Return [x, y] of the center of cell containing provided text 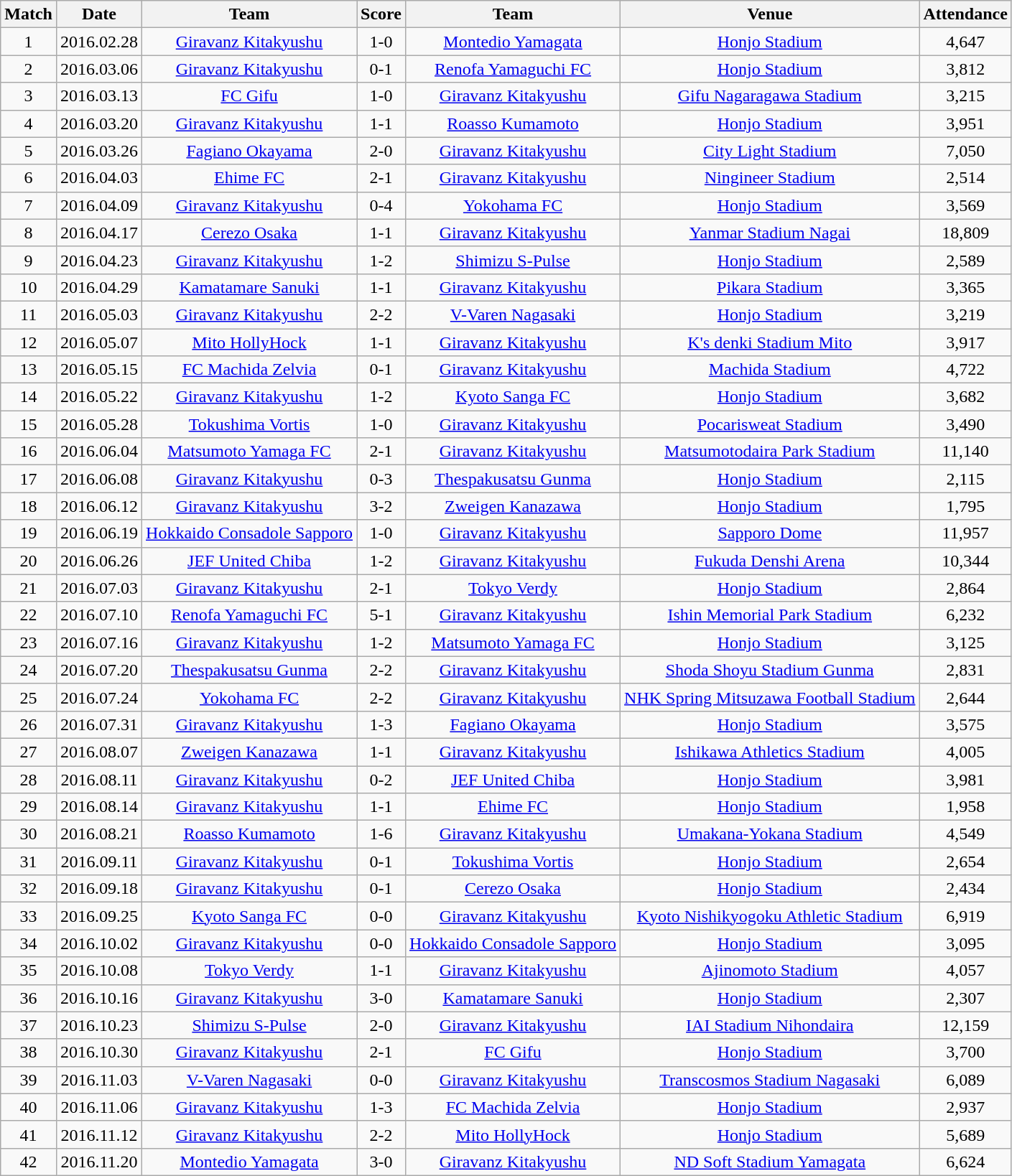
Pocarisweat Stadium [770, 424]
Attendance [965, 14]
2016.07.31 [99, 724]
Gifu Nagaragawa Stadium [770, 96]
2,831 [965, 670]
City Light Stadium [770, 151]
2016.02.28 [99, 42]
20 [29, 561]
2016.09.25 [99, 916]
6,232 [965, 615]
2016.05.22 [99, 397]
2016.11.20 [99, 1162]
4,057 [965, 971]
4,005 [965, 752]
Ishikawa Athletics Stadium [770, 752]
1,958 [965, 807]
Score [381, 14]
35 [29, 971]
3,575 [965, 724]
3,219 [965, 314]
12,159 [965, 1025]
IAI Stadium Nihondaira [770, 1025]
Matsumotodaira Park Stadium [770, 452]
5-1 [381, 615]
2016.08.21 [99, 834]
27 [29, 752]
2,589 [965, 260]
Pikara Stadium [770, 287]
1 [29, 42]
2,644 [965, 697]
2 [29, 69]
Date [99, 14]
14 [29, 397]
Umakana-Yokana Stadium [770, 834]
Kyoto Nishikyogoku Athletic Stadium [770, 916]
10 [29, 287]
7,050 [965, 151]
4 [29, 123]
3,812 [965, 69]
31 [29, 862]
Shoda Shoyu Stadium Gunma [770, 670]
2,864 [965, 588]
2016.11.03 [99, 1080]
2016.03.20 [99, 123]
2016.09.18 [99, 889]
42 [29, 1162]
4,549 [965, 834]
Yanmar Stadium Nagai [770, 233]
23 [29, 643]
3 [29, 96]
37 [29, 1025]
19 [29, 533]
2016.06.26 [99, 561]
13 [29, 370]
33 [29, 916]
3,569 [965, 205]
2016.11.12 [99, 1134]
Ningineer Stadium [770, 178]
7 [29, 205]
3-2 [381, 506]
2,434 [965, 889]
1-6 [381, 834]
3,917 [965, 342]
2016.03.26 [99, 151]
38 [29, 1053]
4,647 [965, 42]
9 [29, 260]
29 [29, 807]
0-2 [381, 779]
2016.05.03 [99, 314]
36 [29, 998]
2016.05.07 [99, 342]
8 [29, 233]
3,682 [965, 397]
2016.07.16 [99, 643]
21 [29, 588]
2,115 [965, 479]
0-4 [381, 205]
3,981 [965, 779]
Venue [770, 14]
K's denki Stadium Mito [770, 342]
2016.06.12 [99, 506]
0-3 [381, 479]
18,809 [965, 233]
17 [29, 479]
11,140 [965, 452]
5,689 [965, 1134]
11 [29, 314]
2016.07.24 [99, 697]
2,654 [965, 862]
12 [29, 342]
2016.05.28 [99, 424]
2016.08.11 [99, 779]
41 [29, 1134]
2,514 [965, 178]
Ajinomoto Stadium [770, 971]
18 [29, 506]
Sapporo Dome [770, 533]
2,307 [965, 998]
30 [29, 834]
4,722 [965, 370]
2016.10.08 [99, 971]
16 [29, 452]
2016.05.15 [99, 370]
Match [29, 14]
2016.04.03 [99, 178]
2016.10.16 [99, 998]
22 [29, 615]
6,624 [965, 1162]
6 [29, 178]
2,937 [965, 1107]
3,365 [965, 287]
6,919 [965, 916]
2016.04.09 [99, 205]
NHK Spring Mitsuzawa Football Stadium [770, 697]
3,215 [965, 96]
2016.07.20 [99, 670]
11,957 [965, 533]
39 [29, 1080]
2016.09.11 [99, 862]
1,795 [965, 506]
Machida Stadium [770, 370]
2016.07.10 [99, 615]
Ishin Memorial Park Stadium [770, 615]
2016.04.29 [99, 287]
3,700 [965, 1053]
2016.10.23 [99, 1025]
34 [29, 943]
2016.11.06 [99, 1107]
2016.06.08 [99, 479]
Transcosmos Stadium Nagasaki [770, 1080]
6,089 [965, 1080]
26 [29, 724]
2016.10.30 [99, 1053]
2016.07.03 [99, 588]
2016.08.07 [99, 752]
28 [29, 779]
5 [29, 151]
3,125 [965, 643]
2016.04.17 [99, 233]
2016.03.13 [99, 96]
2016.06.19 [99, 533]
3,951 [965, 123]
2016.10.02 [99, 943]
2016.04.23 [99, 260]
40 [29, 1107]
15 [29, 424]
3,095 [965, 943]
24 [29, 670]
Fukuda Denshi Arena [770, 561]
2016.03.06 [99, 69]
3,490 [965, 424]
25 [29, 697]
10,344 [965, 561]
ND Soft Stadium Yamagata [770, 1162]
2016.08.14 [99, 807]
2016.06.04 [99, 452]
32 [29, 889]
